Locate the cell with the specified text and output its [X, Y] center coordinate. 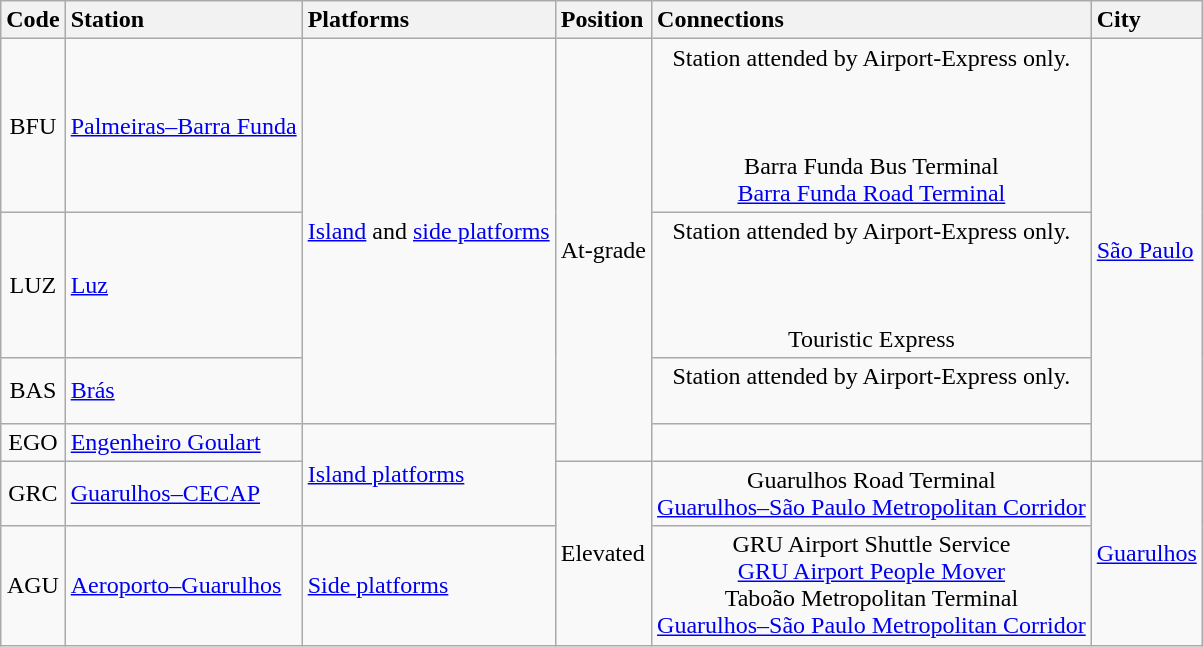
EGO [33, 442]
GRC [33, 494]
Station attended by Airport-Express only. [872, 390]
Connections [872, 20]
Island and side platforms [428, 231]
Engenheiro Goulart [184, 442]
Guarulhos–CECAP [184, 494]
Elevated [603, 553]
Luz [184, 285]
Guarulhos [1146, 553]
Guarulhos Road Terminal Guarulhos–São Paulo Metropolitan Corridor [872, 494]
BAS [33, 390]
Palmeiras–Barra Funda [184, 126]
Station [184, 20]
At-grade [603, 250]
Station attended by Airport-Express only. Touristic Express [872, 285]
AGU [33, 586]
Island platforms [428, 474]
Brás [184, 390]
São Paulo [1146, 250]
Station attended by Airport-Express only. Barra Funda Bus Terminal Barra Funda Road Terminal [872, 126]
LUZ [33, 285]
Side platforms [428, 586]
City [1146, 20]
GRU Airport Shuttle Service GRU Airport People Mover Taboão Metropolitan Terminal Guarulhos–São Paulo Metropolitan Corridor [872, 586]
BFU [33, 126]
Aeroporto–Guarulhos [184, 586]
Platforms [428, 20]
Position [603, 20]
Code [33, 20]
